Provide the (X, Y) coordinate of the cell's center where the given text is located.  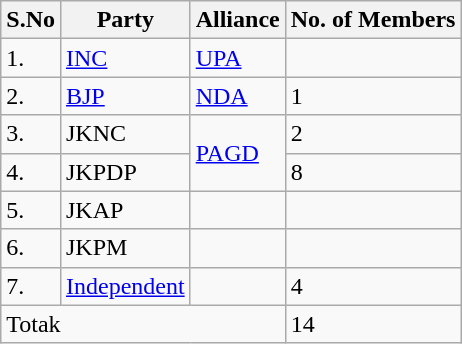
BJP (125, 96)
JKAP (125, 210)
JKPDP (125, 172)
NDA (238, 96)
JKPM (125, 248)
S.No (31, 20)
4 (373, 286)
Independent (125, 286)
UPA (238, 58)
No. of Members (373, 20)
5. (31, 210)
1. (31, 58)
Totak (143, 324)
2 (373, 134)
3. (31, 134)
1 (373, 96)
7. (31, 286)
14 (373, 324)
Alliance (238, 20)
Party (125, 20)
6. (31, 248)
8 (373, 172)
4. (31, 172)
INC (125, 58)
2. (31, 96)
PAGD (238, 153)
JKNC (125, 134)
